Provide the [x, y] coordinate of the cell's center where the given text is located.  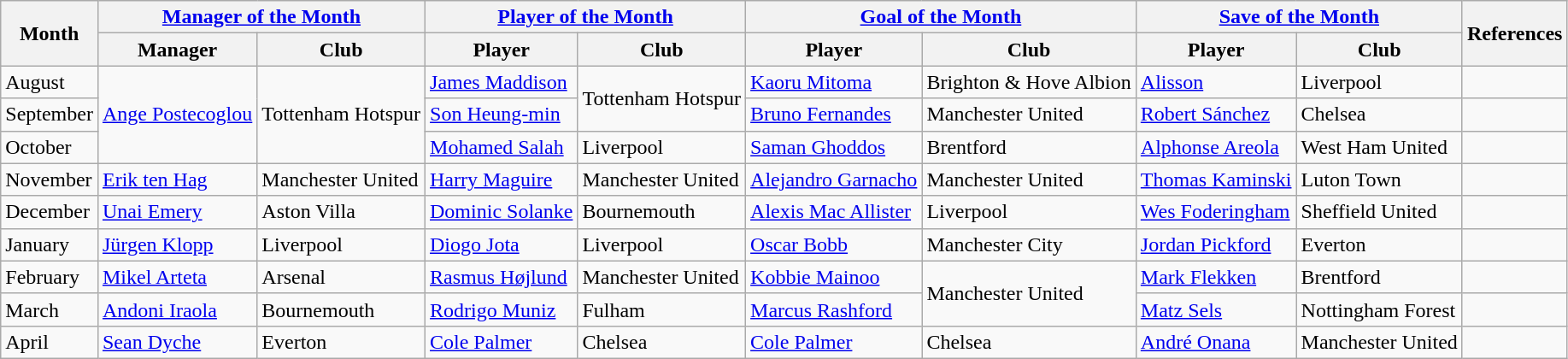
Bruno Fernandes [834, 115]
Wes Foderingham [1216, 212]
Robert Sánchez [1216, 115]
Mark Flekken [1216, 277]
Rasmus Højlund [502, 277]
March [50, 309]
Month [50, 33]
Son Heung-min [502, 115]
Alisson [1216, 82]
References [1514, 33]
Andoni Iraola [177, 309]
Rodrigo Muniz [502, 309]
February [50, 277]
Save of the Month [1299, 17]
Kaoru Mitoma [834, 82]
Unai Emery [177, 212]
Aston Villa [342, 212]
James Maddison [502, 82]
Alphonse Areola [1216, 147]
Alexis Mac Allister [834, 212]
Manager of the Month [261, 17]
Ange Postecoglou [177, 115]
André Onana [1216, 342]
Sheffield United [1379, 212]
January [50, 244]
December [50, 212]
Brighton & Hove Albion [1029, 82]
Arsenal [342, 277]
Luton Town [1379, 179]
Jordan Pickford [1216, 244]
September [50, 115]
Erik ten Hag [177, 179]
Dominic Solanke [502, 212]
Matz Sels [1216, 309]
Mohamed Salah [502, 147]
Harry Maguire [502, 179]
October [50, 147]
Nottingham Forest [1379, 309]
August [50, 82]
Manchester City [1029, 244]
Jürgen Klopp [177, 244]
Sean Dyche [177, 342]
Alejandro Garnacho [834, 179]
November [50, 179]
West Ham United [1379, 147]
Manager [177, 50]
Saman Ghoddos [834, 147]
Diogo Jota [502, 244]
Fulham [661, 309]
Kobbie Mainoo [834, 277]
Mikel Arteta [177, 277]
Marcus Rashford [834, 309]
April [50, 342]
Thomas Kaminski [1216, 179]
Goal of the Month [942, 17]
Oscar Bobb [834, 244]
Player of the Month [586, 17]
